For the text-containing cell, return its midpoint in (x, y) coordinate format. 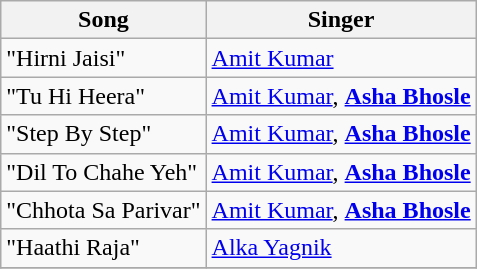
"Dil To Chahe Yeh" (104, 172)
Singer (341, 20)
Song (104, 20)
"Hirni Jaisi" (104, 58)
"Haathi Raja" (104, 248)
"Step By Step" (104, 134)
Amit Kumar (341, 58)
"Chhota Sa Parivar" (104, 210)
Alka Yagnik (341, 248)
"Tu Hi Heera" (104, 96)
